Scan for the cell matching the given text and deliver its (X, Y) coordinate at center. 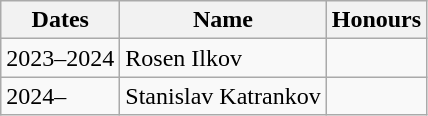
2024– (60, 96)
2023–2024 (60, 58)
Dates (60, 20)
Rosen Ilkov (223, 58)
Honours (376, 20)
Name (223, 20)
Stanislav Katrankov (223, 96)
